From the cell containing the given text, extract its center point as [X, Y] coordinate. 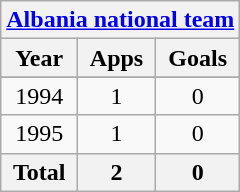
Goals [197, 58]
Year [40, 58]
Apps [117, 58]
2 [117, 172]
Albania national team [120, 20]
1995 [40, 134]
Total [40, 172]
1994 [40, 96]
